Return the [X, Y] coordinate for the center point of the cell that contains the specified text.  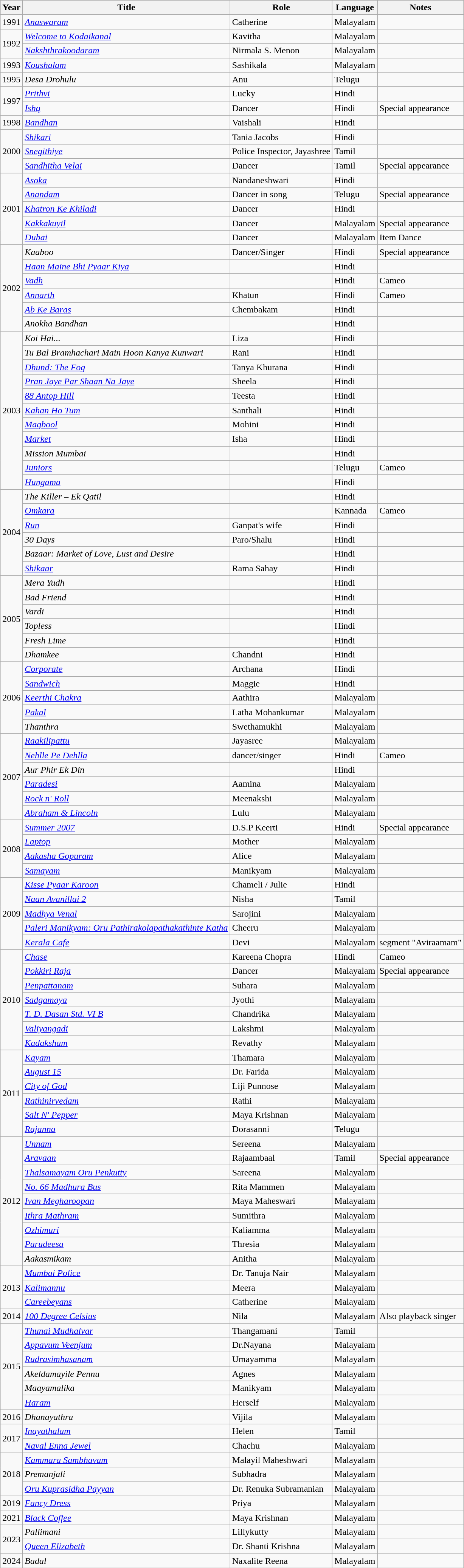
Shikaar [126, 568]
2021 [11, 1517]
Premanjali [126, 1474]
Sheela [281, 381]
Jyothi [281, 1000]
Rama Sahay [281, 568]
dancer/singer [281, 755]
2024 [11, 1561]
Mumbai Police [126, 1273]
Oru Kuprasidha Payyan [126, 1489]
Role [281, 8]
Aakasmikam [126, 1259]
Nila [281, 1316]
Maayamalika [126, 1388]
30 Days [126, 540]
Pallimani [126, 1532]
Latha Mohankumar [281, 712]
Fancy Dress [126, 1503]
Inayathalam [126, 1431]
Ab Ke Baras [126, 309]
Haram [126, 1403]
2011 [11, 1093]
D.S.P Keerti [281, 827]
Agnes [281, 1374]
Paradesi [126, 784]
Kareena Chopra [281, 957]
Omkara [126, 511]
Sereena [281, 1144]
2003 [11, 410]
Pakal [126, 712]
Rathi [281, 1101]
Abraham & Lincoln [126, 813]
Kisse Pyaar Karoon [126, 885]
Sumithra [281, 1215]
Rajanna [126, 1129]
Police Inspector, Jayashree [281, 151]
August 15 [126, 1072]
Year [11, 8]
Mohini [281, 425]
Malayil Maheshwari [281, 1460]
Kahan Ho Tum [126, 410]
Raakilipattu [126, 741]
Thalsamayam Oru Penkutty [126, 1172]
Dhanayathra [126, 1417]
Aamina [281, 784]
Chachu [281, 1446]
Welcome to Kodaikanal [126, 36]
Kayam [126, 1057]
Lucky [281, 94]
Black Coffee [126, 1517]
Samayam [126, 870]
Thamara [281, 1057]
Chase [126, 957]
100 Degree Celsius [126, 1316]
2000 [11, 151]
Fresh Lime [126, 640]
Khatun [281, 295]
Dancer/Singer [281, 252]
Bad Friend [126, 597]
Mission Mumbai [126, 453]
Kakkakuyil [126, 223]
Nisha [281, 899]
Snegithiye [126, 151]
Teesta [281, 396]
Thangamani [281, 1330]
Meera [281, 1287]
2008 [11, 849]
Rajaambaal [281, 1158]
Sarojini [281, 914]
T. D. Dasan Std. VI B [126, 1014]
Chandrika [281, 1014]
Jayasree [281, 741]
Sashikala [281, 65]
Dr. Renuka Subramanian [281, 1489]
Helen [281, 1431]
Kalimannu [126, 1287]
2001 [11, 209]
2013 [11, 1287]
Vardi [126, 611]
1998 [11, 122]
Keerthi Chakra [126, 698]
Dhamkee [126, 655]
Isha [281, 439]
Herself [281, 1403]
Desa Drohulu [126, 79]
Juniors [126, 468]
Laptop [126, 841]
Tanya Khurana [281, 367]
2007 [11, 777]
Santhali [281, 410]
Koushalam [126, 65]
Mother [281, 841]
Chameli / Julie [281, 885]
Kavitha [281, 36]
Naan Avanillai 2 [126, 899]
Asoka [126, 180]
Rathinirvedam [126, 1101]
Vijila [281, 1417]
88 Antop Hill [126, 396]
Paleri Manikyam: Oru Pathirakolapathakathinte Katha [126, 928]
Dancer in song [281, 195]
Rudrasimhasanam [126, 1359]
Anitha [281, 1259]
Nirmala S. Menon [281, 51]
Nehlle Pe Dehlla [126, 755]
Chembakam [281, 309]
Anu [281, 79]
Madhya Venal [126, 914]
2005 [11, 619]
Haan Maine Bhi Pyaar Kiya [126, 266]
2015 [11, 1366]
2017 [11, 1438]
Sareena [281, 1172]
Lillykutty [281, 1532]
Unnam [126, 1144]
Cheeru [281, 928]
2009 [11, 914]
Appavum Veenjum [126, 1345]
Topless [126, 626]
2014 [11, 1316]
Koi Hai... [126, 338]
Aur Phir Ek Din [126, 770]
Maqbool [126, 425]
Penpattanam [126, 985]
Annarth [126, 295]
Title [126, 8]
Khatron Ke Khiladi [126, 209]
Item Dance [421, 238]
Pran Jaye Par Shaan Na Jaye [126, 381]
Liji Punnose [281, 1086]
Revathy [281, 1043]
Kerala Cafe [126, 942]
Anaswaram [126, 22]
Ganpat's wife [281, 525]
Also playback singer [421, 1316]
1995 [11, 79]
Kammara Sambhavam [126, 1460]
Pokkiri Raja [126, 971]
Valiyangadi [126, 1028]
Umayamma [281, 1359]
2004 [11, 532]
Sandhitha Velai [126, 165]
2023 [11, 1539]
Rani [281, 353]
Anokha Bandhan [126, 324]
2019 [11, 1503]
Tania Jacobs [281, 137]
1993 [11, 65]
Mera Yudh [126, 583]
Lakshmi [281, 1028]
Meenakshi [281, 798]
Queen Elizabeth [126, 1546]
Bandhan [126, 122]
Corporate [126, 669]
Swethamukhi [281, 727]
2016 [11, 1417]
Akeldamayile Pennu [126, 1374]
Run [126, 525]
Aakasha Gopuram [126, 856]
Maggie [281, 683]
Liza [281, 338]
Dr. Tanuja Nair [281, 1273]
Rita Mammen [281, 1187]
Bazaar: Market of Love, Lust and Desire [126, 554]
Naval Enna Jewel [126, 1446]
Ivan Megharoopan [126, 1201]
Nakshthrakoodaram [126, 51]
Thanthra [126, 727]
Language [355, 8]
Kannada [355, 511]
1992 [11, 43]
Anandam [126, 195]
Shikari [126, 137]
Ithra Mathram [126, 1215]
Vadh [126, 281]
2018 [11, 1474]
Alice [281, 856]
Ozhimuri [126, 1230]
Sandwich [126, 683]
Vaishali [281, 122]
Notes [421, 8]
1991 [11, 22]
Aathira [281, 698]
2012 [11, 1202]
Summer 2007 [126, 827]
Ishq [126, 108]
Dhund: The Fog [126, 367]
Dorasanni [281, 1129]
Lulu [281, 813]
Salt N' Pepper [126, 1115]
Sadgamaya [126, 1000]
Dr.Nayana [281, 1345]
Naxalite Reena [281, 1561]
Parudeesa [126, 1244]
Careebeyans [126, 1302]
1997 [11, 101]
Hungama [126, 482]
Dubai [126, 238]
Tu Bal Bramhachari Main Hoon Kanya Kunwari [126, 353]
Badal [126, 1561]
Thresia [281, 1244]
The Killer – Ek Qatil [126, 496]
Nandaneshwari [281, 180]
2006 [11, 698]
Kaliamma [281, 1230]
Dr. Farida [281, 1072]
Rock n' Roll [126, 798]
City of God [126, 1086]
Subhadra [281, 1474]
Suhara [281, 985]
segment "Aviraamam" [421, 942]
Paro/Shalu [281, 540]
Archana [281, 669]
Maya Maheswari [281, 1201]
2010 [11, 1000]
Thunai Mudhalvar [126, 1330]
Aravaan [126, 1158]
Dr. Shanti Krishna [281, 1546]
Priya [281, 1503]
Kaaboo [126, 252]
Devi [281, 942]
Prithvi [126, 94]
2002 [11, 288]
Kadaksham [126, 1043]
Market [126, 439]
No. 66 Madhura Bus [126, 1187]
Chandni [281, 655]
